Capture the cell that displays the provided text and extract its [X, Y] central coordinate. 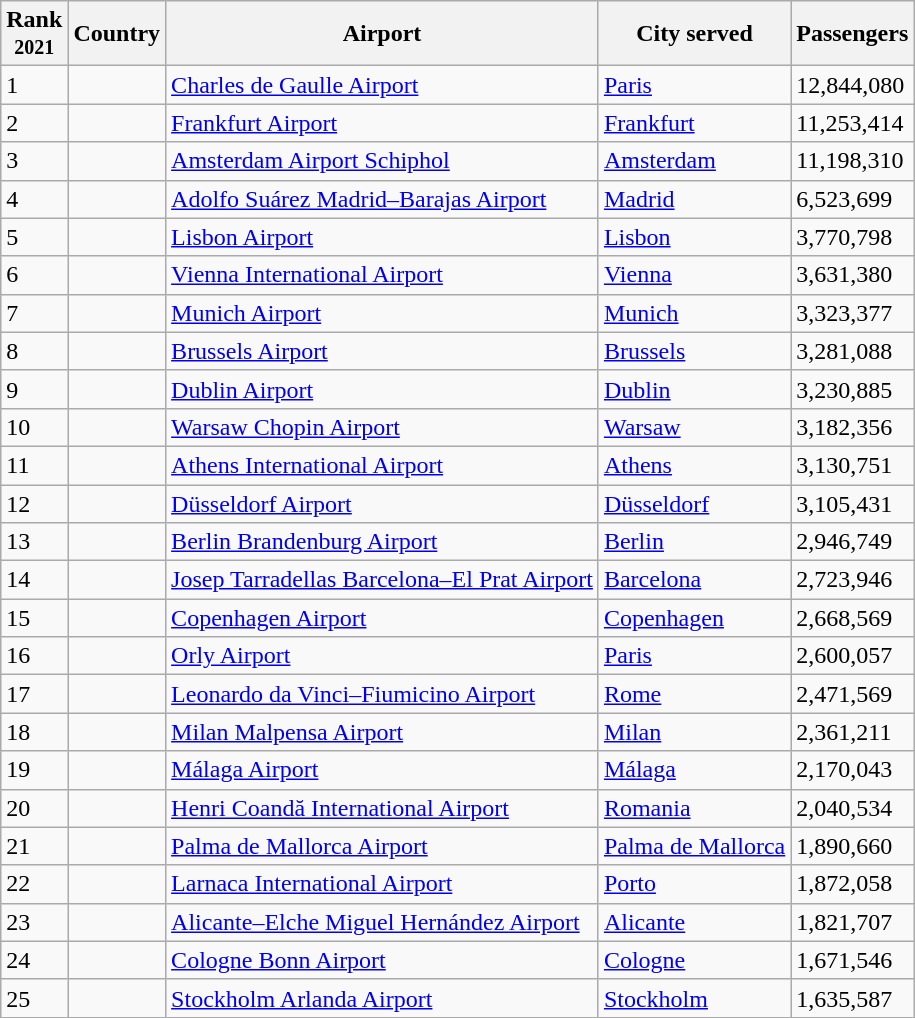
Palma de Mallorca Airport [382, 846]
1,890,660 [852, 846]
Vienna International Airport [382, 275]
24 [34, 960]
Leonardo da Vinci–Fiumicino Airport [382, 694]
23 [34, 922]
16 [34, 656]
25 [34, 998]
Copenhagen [694, 618]
Düsseldorf Airport [382, 503]
4 [34, 199]
Frankfurt [694, 123]
Stockholm Arlanda Airport [382, 998]
1,821,707 [852, 922]
Stockholm [694, 998]
Madrid [694, 199]
3,230,885 [852, 389]
Romania [694, 808]
Dublin Airport [382, 389]
Brussels [694, 351]
8 [34, 351]
Berlin Brandenburg Airport [382, 542]
Rome [694, 694]
Munich Airport [382, 313]
Airport [382, 34]
2,471,569 [852, 694]
1,872,058 [852, 884]
Charles de Gaulle Airport [382, 85]
1,635,587 [852, 998]
22 [34, 884]
2 [34, 123]
Milan [694, 732]
City served [694, 34]
3,182,356 [852, 427]
Passengers [852, 34]
1 [34, 85]
11 [34, 465]
Frankfurt Airport [382, 123]
3,130,751 [852, 465]
12,844,080 [852, 85]
Porto [694, 884]
Berlin [694, 542]
13 [34, 542]
Cologne [694, 960]
2,040,534 [852, 808]
Düsseldorf [694, 503]
Country [117, 34]
Milan Malpensa Airport [382, 732]
21 [34, 846]
Málaga [694, 770]
3,631,380 [852, 275]
Amsterdam Airport Schiphol [382, 161]
2,668,569 [852, 618]
Alicante [694, 922]
2,723,946 [852, 580]
3,770,798 [852, 237]
Copenhagen Airport [382, 618]
Orly Airport [382, 656]
Dublin [694, 389]
2,946,749 [852, 542]
2,361,211 [852, 732]
Palma de Mallorca [694, 846]
Warsaw [694, 427]
Lisbon Airport [382, 237]
9 [34, 389]
Brussels Airport [382, 351]
Warsaw Chopin Airport [382, 427]
3,323,377 [852, 313]
1,671,546 [852, 960]
2,170,043 [852, 770]
11,198,310 [852, 161]
12 [34, 503]
Amsterdam [694, 161]
Málaga Airport [382, 770]
Rank2021 [34, 34]
Vienna [694, 275]
Alicante–Elche Miguel Hernández Airport [382, 922]
11,253,414 [852, 123]
6,523,699 [852, 199]
Barcelona [694, 580]
17 [34, 694]
Josep Tarradellas Barcelona–El Prat Airport [382, 580]
3,105,431 [852, 503]
Athens [694, 465]
2,600,057 [852, 656]
Henri Coandă International Airport [382, 808]
Larnaca International Airport [382, 884]
Athens International Airport [382, 465]
3,281,088 [852, 351]
3 [34, 161]
Lisbon [694, 237]
19 [34, 770]
6 [34, 275]
Adolfo Suárez Madrid–Barajas Airport [382, 199]
10 [34, 427]
7 [34, 313]
20 [34, 808]
5 [34, 237]
Cologne Bonn Airport [382, 960]
14 [34, 580]
Munich [694, 313]
15 [34, 618]
18 [34, 732]
